Provide the [x, y] coordinate of the cell's center where the given text is located.  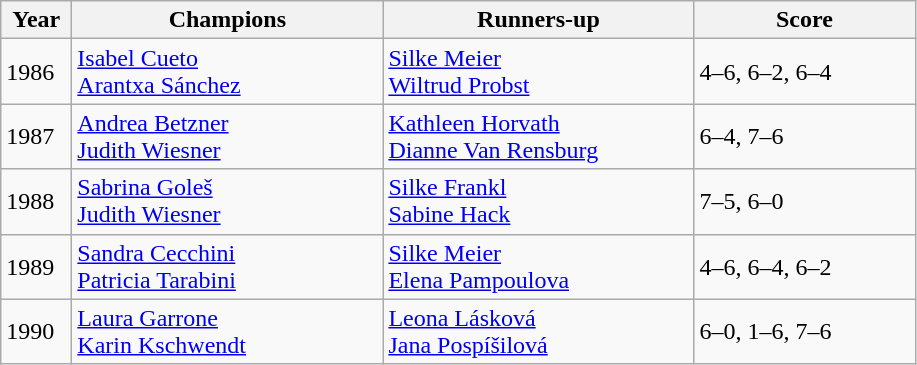
Silke Meier Elena Pampoulova [538, 266]
Isabel Cueto Arantxa Sánchez [228, 72]
Laura Garrone Karin Kschwendt [228, 332]
Silke Frankl Sabine Hack [538, 202]
Silke Meier Wiltrud Probst [538, 72]
Sandra Cecchini Patricia Tarabini [228, 266]
Runners-up [538, 20]
1989 [36, 266]
4–6, 6–2, 6–4 [804, 72]
Kathleen Horvath Dianne Van Rensburg [538, 136]
7–5, 6–0 [804, 202]
6–0, 1–6, 7–6 [804, 332]
1990 [36, 332]
4–6, 6–4, 6–2 [804, 266]
6–4, 7–6 [804, 136]
1988 [36, 202]
Year [36, 20]
Champions [228, 20]
1987 [36, 136]
Leona Lásková Jana Pospíšilová [538, 332]
1986 [36, 72]
Score [804, 20]
Andrea Betzner Judith Wiesner [228, 136]
Sabrina Goleš Judith Wiesner [228, 202]
